Locate the cell with the specified text and output its [X, Y] center coordinate. 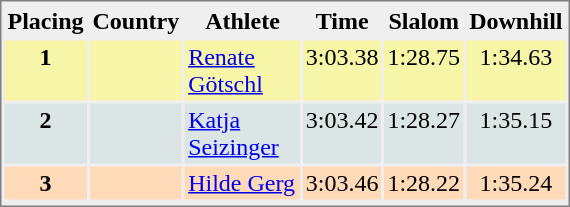
1 [45, 70]
Downhill [516, 20]
1:35.24 [516, 182]
1:35.15 [516, 134]
1:28.75 [424, 70]
3 [45, 182]
1:28.22 [424, 182]
Placing [45, 20]
3:03.46 [342, 182]
Katja Seizinger [242, 134]
2 [45, 134]
1:34.63 [516, 70]
Country [136, 20]
3:03.38 [342, 70]
1:28.27 [424, 134]
Slalom [424, 20]
Time [342, 20]
Renate Götschl [242, 70]
Hilde Gerg [242, 182]
Athlete [242, 20]
3:03.42 [342, 134]
